Detect which cell encompasses the target text, then output its [X, Y] center coordinate. 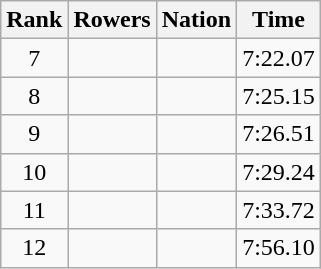
9 [34, 134]
Nation [196, 20]
10 [34, 172]
7 [34, 58]
8 [34, 96]
7:56.10 [279, 248]
7:29.24 [279, 172]
Rank [34, 20]
7:33.72 [279, 210]
7:25.15 [279, 96]
7:26.51 [279, 134]
12 [34, 248]
7:22.07 [279, 58]
Time [279, 20]
11 [34, 210]
Rowers [112, 20]
